Search for the cell housing the specified text and yield its (X, Y) center coordinate. 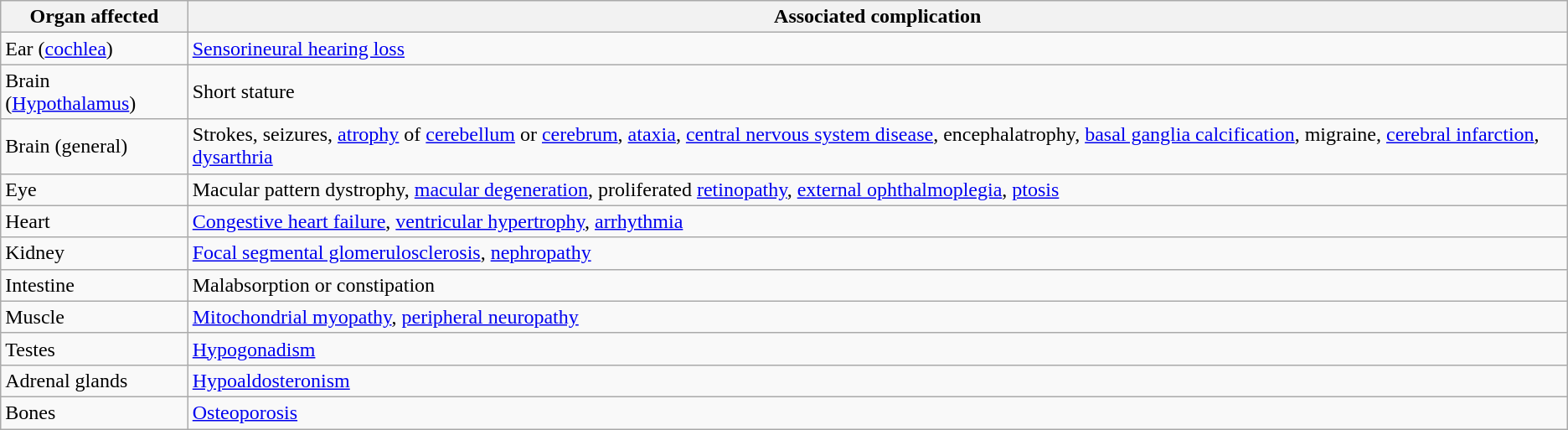
Hypogonadism (878, 349)
Adrenal glands (94, 381)
Malabsorption or constipation (878, 285)
Eye (94, 189)
Short stature (878, 92)
Intestine (94, 285)
Osteoporosis (878, 412)
Hypoaldosteronism (878, 381)
Ear (cochlea) (94, 49)
Congestive heart failure, ventricular hypertrophy, arrhythmia (878, 221)
Testes (94, 349)
Heart (94, 221)
Organ affected (94, 17)
Focal segmental glomerulosclerosis, nephropathy (878, 253)
Associated complication (878, 17)
Brain (general) (94, 146)
Mitochondrial myopathy, peripheral neuropathy (878, 317)
Muscle (94, 317)
Macular pattern dystrophy, macular degeneration, proliferated retinopathy, external ophthalmoplegia, ptosis (878, 189)
Sensorineural hearing loss (878, 49)
Kidney (94, 253)
Brain (Hypothalamus) (94, 92)
Bones (94, 412)
